Locate the cell with the specified text and output its [x, y] center coordinate. 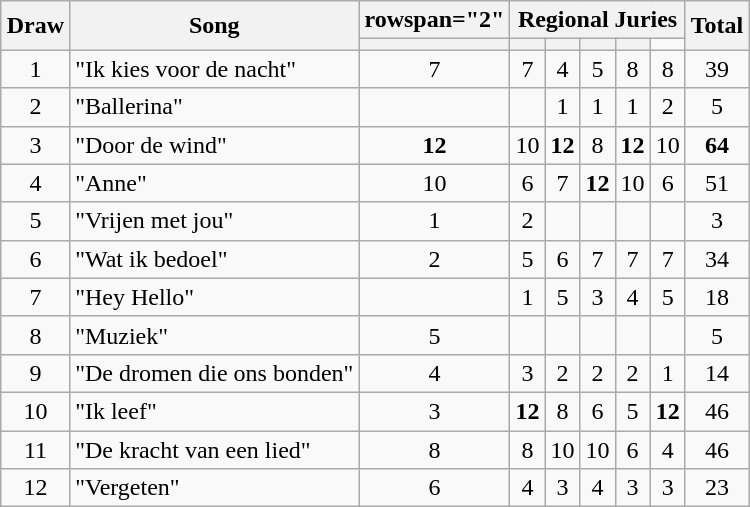
"Vrijen met jou" [214, 221]
"Ballerina" [214, 107]
rowspan="2" [434, 20]
64 [717, 145]
"Hey Hello" [214, 297]
"De kracht van een lied" [214, 449]
23 [717, 488]
"Vergeten" [214, 488]
"Wat ik bedoel" [214, 259]
"Anne" [214, 183]
"Ik leef" [214, 411]
34 [717, 259]
11 [35, 449]
"Ik kies voor de nacht" [214, 69]
14 [717, 373]
Regional Juries [598, 20]
Song [214, 26]
"Door de wind" [214, 145]
"Muziek" [214, 335]
18 [717, 297]
Total [717, 26]
Draw [35, 26]
"De dromen die ons bonden" [214, 373]
51 [717, 183]
39 [717, 69]
9 [35, 373]
